Return [x, y] of the center of cell containing provided text 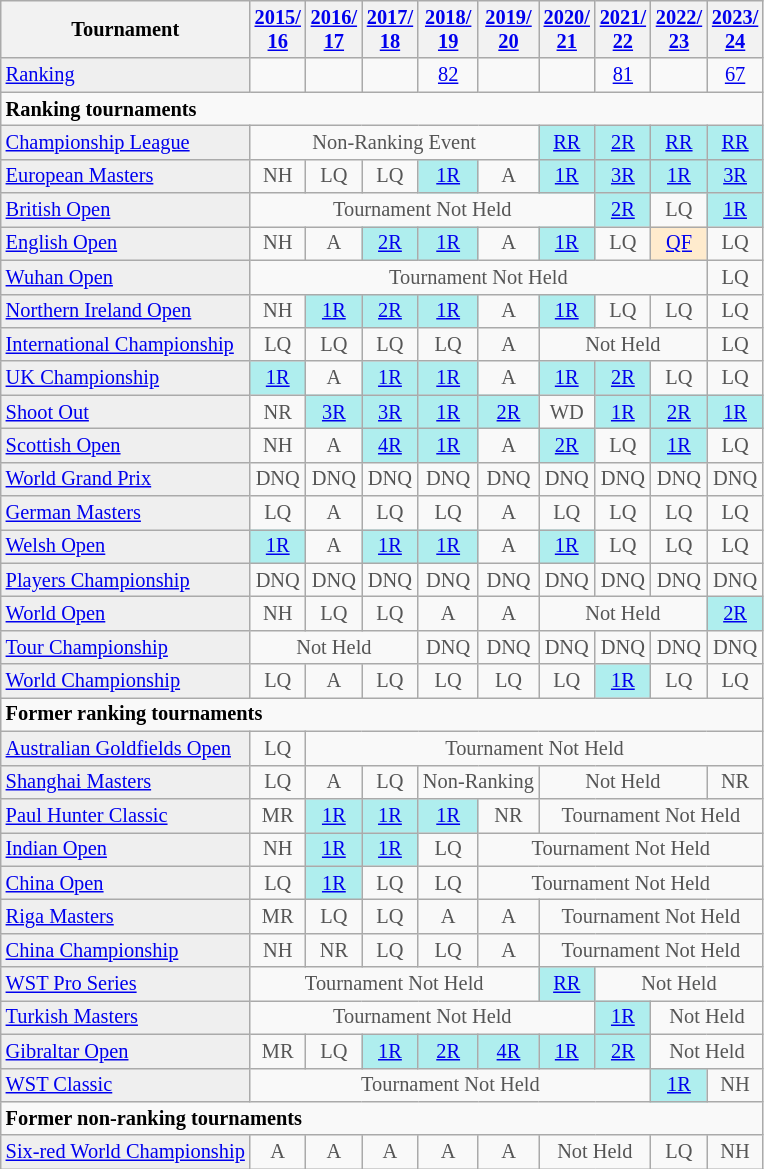
WD [567, 412]
Shanghai Masters [126, 782]
WST Classic [126, 1085]
Australian Goldfields Open [126, 748]
Tournament [126, 29]
2017/18 [390, 29]
Gibraltar Open [126, 1051]
World Championship [126, 681]
Ranking tournaments [382, 109]
Shoot Out [126, 412]
Indian Open [126, 849]
Tour Championship [126, 647]
English Open [126, 243]
67 [735, 75]
Wuhan Open [126, 277]
Scottish Open [126, 445]
Championship League [126, 142]
World Open [126, 613]
Non-Ranking [478, 782]
European Masters [126, 176]
Turkish Masters [126, 1017]
Non-Ranking Event [394, 142]
Players Championship [126, 580]
Former non-ranking tournaments [382, 1118]
WST Pro Series [126, 984]
Welsh Open [126, 546]
China Open [126, 883]
Six-red World Championship [126, 1152]
2016/17 [334, 29]
Riga Masters [126, 916]
UK Championship [126, 378]
German Masters [126, 513]
2021/22 [623, 29]
Former ranking tournaments [382, 714]
Northern Ireland Open [126, 311]
81 [623, 75]
2018/19 [448, 29]
British Open [126, 210]
QF [679, 243]
Paul Hunter Classic [126, 815]
2023/24 [735, 29]
International Championship [126, 344]
2022/23 [679, 29]
2020/21 [567, 29]
China Championship [126, 950]
World Grand Prix [126, 479]
2015/16 [278, 29]
2019/20 [508, 29]
82 [448, 75]
Ranking [126, 75]
